Detect which cell encompasses the target text, then output its (X, Y) center coordinate. 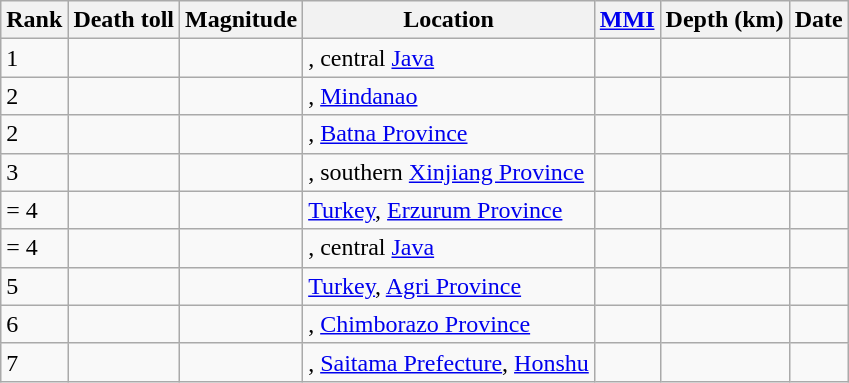
3 (34, 172)
Rank (34, 20)
, southern Xinjiang Province (449, 172)
Death toll (124, 20)
, Chimborazo Province (449, 324)
Location (449, 20)
MMI (627, 20)
Turkey, Agri Province (449, 286)
, Mindanao (449, 96)
Date (818, 20)
1 (34, 58)
6 (34, 324)
, Saitama Prefecture, Honshu (449, 362)
7 (34, 362)
Turkey, Erzurum Province (449, 210)
, Batna Province (449, 134)
Depth (km) (724, 20)
Magnitude (242, 20)
5 (34, 286)
